Output the (X, Y) coordinate of the center of the cell containing the given text.  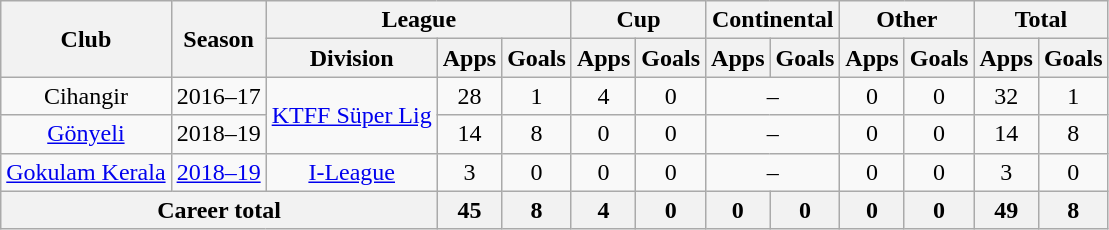
45 (469, 210)
Club (86, 39)
Other (907, 20)
Career total (219, 210)
Season (218, 39)
28 (469, 96)
32 (1006, 96)
Gokulam Kerala (86, 172)
Division (352, 58)
49 (1006, 210)
2016–17 (218, 96)
League (418, 20)
Cihangir (86, 96)
I-League (352, 172)
KTFF Süper Lig (352, 115)
Gönyeli (86, 134)
Total (1041, 20)
Cup (638, 20)
Continental (773, 20)
